Provide the (x, y) coordinate of the cell's center where the given text is located.  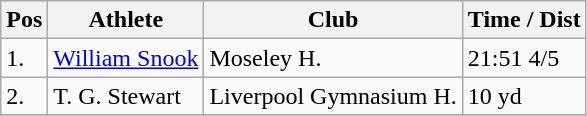
1. (24, 58)
Liverpool Gymnasium H. (333, 96)
William Snook (126, 58)
Moseley H. (333, 58)
Club (333, 20)
T. G. Stewart (126, 96)
2. (24, 96)
Time / Dist (524, 20)
21:51 4/5 (524, 58)
Athlete (126, 20)
10 yd (524, 96)
Pos (24, 20)
